Return [x, y] of the center of cell containing provided text 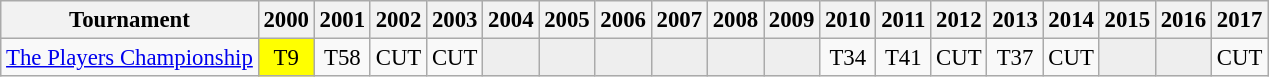
2004 [511, 20]
2012 [959, 20]
T58 [342, 58]
T41 [904, 58]
2002 [398, 20]
2011 [904, 20]
2010 [848, 20]
2008 [735, 20]
2001 [342, 20]
2009 [792, 20]
The Players Championship [130, 58]
2014 [1071, 20]
2006 [623, 20]
2000 [286, 20]
2015 [1127, 20]
T34 [848, 58]
2007 [679, 20]
2003 [455, 20]
2013 [1015, 20]
2016 [1183, 20]
T9 [286, 58]
2005 [567, 20]
T37 [1015, 58]
Tournament [130, 20]
2017 [1240, 20]
